From the cell containing the given text, extract its center point as [X, Y] coordinate. 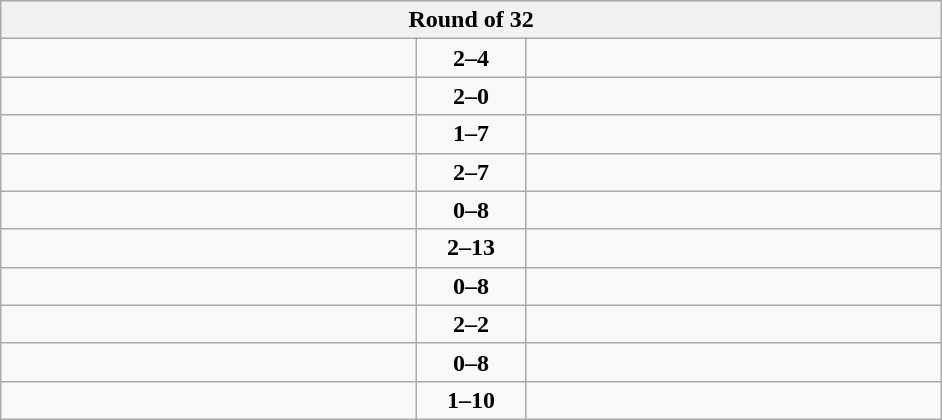
Round of 32 [472, 20]
2–2 [472, 324]
2–13 [472, 248]
2–0 [472, 96]
1–10 [472, 400]
2–4 [472, 58]
1–7 [472, 134]
2–7 [472, 172]
